Search for the cell housing the specified text and yield its (x, y) center coordinate. 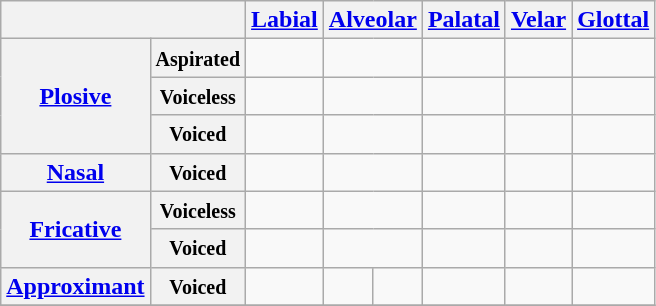
Aspirated (198, 58)
Glottal (614, 20)
Approximant (76, 286)
Plosive (76, 96)
Nasal (76, 172)
Fricative (76, 229)
Alveolar (372, 20)
Labial (285, 20)
Palatal (464, 20)
Velar (538, 20)
